Return the [x, y] coordinate for the center point of the cell that contains the specified text.  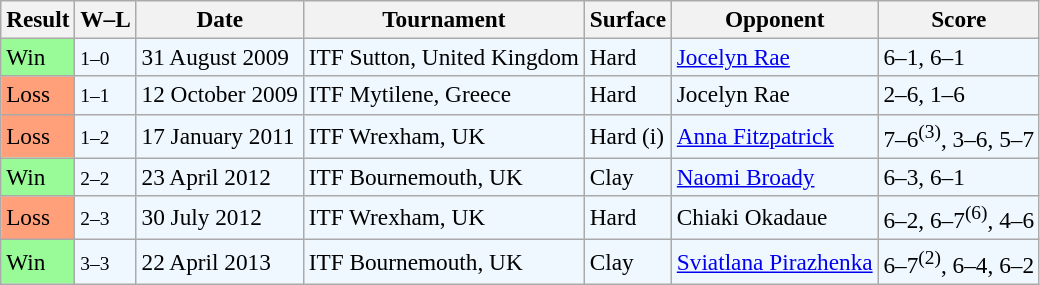
6–3, 6–1 [958, 177]
31 August 2009 [220, 57]
Opponent [774, 19]
1–1 [106, 95]
7–6(3), 3–6, 5–7 [958, 136]
Score [958, 19]
Result [38, 19]
12 October 2009 [220, 95]
1–2 [106, 136]
Date [220, 19]
17 January 2011 [220, 136]
22 April 2013 [220, 261]
Hard (i) [628, 136]
Tournament [444, 19]
2–3 [106, 217]
3–3 [106, 261]
Sviatlana Pirazhenka [774, 261]
6–1, 6–1 [958, 57]
2–2 [106, 177]
1–0 [106, 57]
Naomi Broady [774, 177]
2–6, 1–6 [958, 95]
30 July 2012 [220, 217]
23 April 2012 [220, 177]
W–L [106, 19]
Anna Fitzpatrick [774, 136]
ITF Sutton, United Kingdom [444, 57]
Chiaki Okadaue [774, 217]
6–7(2), 6–4, 6–2 [958, 261]
Surface [628, 19]
6–2, 6–7(6), 4–6 [958, 217]
ITF Mytilene, Greece [444, 95]
